Identify which cell holds the provided text, then report its (X, Y) central coordinate. 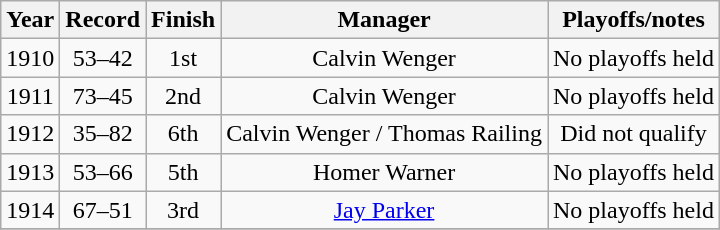
1910 (30, 58)
35–82 (103, 134)
2nd (184, 96)
Year (30, 20)
53–66 (103, 172)
Jay Parker (384, 210)
5th (184, 172)
Homer Warner (384, 172)
Did not qualify (634, 134)
Finish (184, 20)
Calvin Wenger / Thomas Railing (384, 134)
6th (184, 134)
53–42 (103, 58)
Record (103, 20)
Manager (384, 20)
1st (184, 58)
1913 (30, 172)
67–51 (103, 210)
1914 (30, 210)
3rd (184, 210)
1911 (30, 96)
73–45 (103, 96)
1912 (30, 134)
Playoffs/notes (634, 20)
